Return (x, y) of the center of cell containing provided text 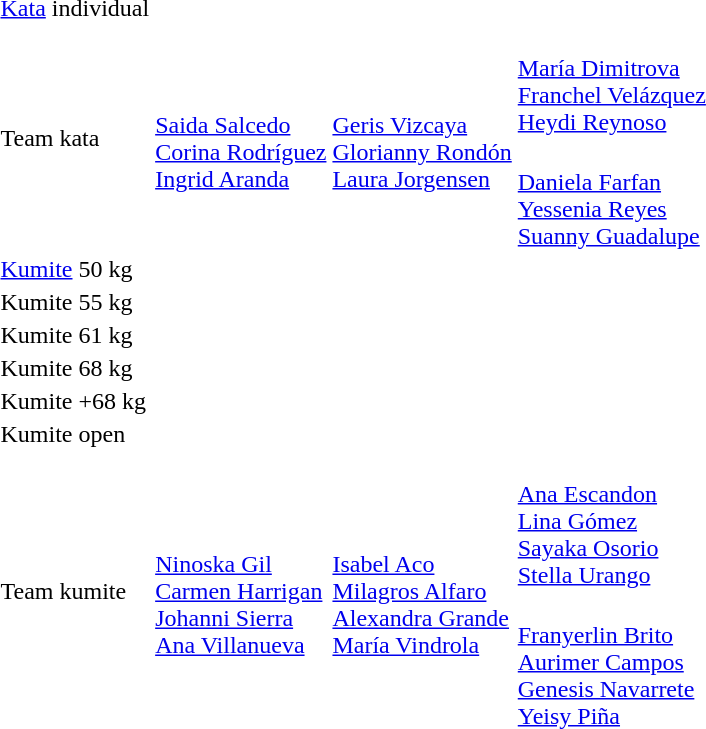
Saida SalcedoCorina RodríguezIngrid Aranda (241, 138)
Geris VizcayaGlorianny RondónLaura Jorgensen (422, 138)
